Locate the cell with the specified text and output its [x, y] center coordinate. 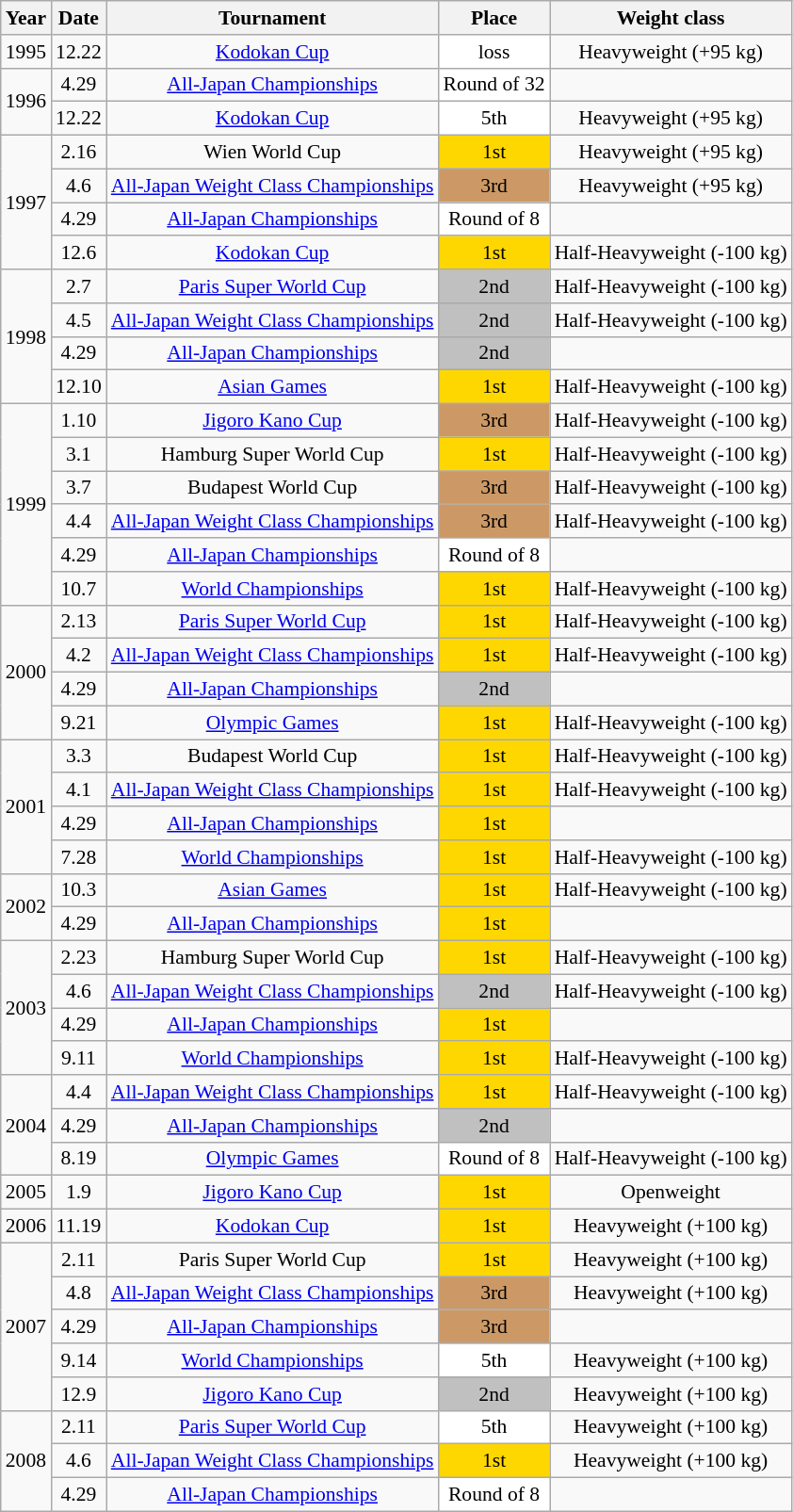
1.9 [79, 1193]
loss [494, 52]
8.19 [79, 1159]
1995 [26, 52]
2.13 [79, 622]
2008 [26, 1460]
Openweight [671, 1193]
9.14 [79, 1360]
2000 [26, 672]
10.3 [79, 890]
3.3 [79, 756]
2003 [26, 1008]
2001 [26, 806]
Tournament [273, 18]
2006 [26, 1227]
2002 [26, 906]
1998 [26, 336]
3.7 [79, 488]
1.10 [79, 421]
4.1 [79, 790]
4.8 [79, 1293]
2004 [26, 1125]
9.21 [79, 723]
12.10 [79, 387]
3.1 [79, 454]
1996 [26, 102]
Date [79, 18]
9.11 [79, 1059]
10.7 [79, 589]
1997 [26, 203]
11.19 [79, 1227]
12.6 [79, 253]
2.16 [79, 153]
1999 [26, 505]
12.9 [79, 1394]
Year [26, 18]
Wien World Cup [273, 153]
2.7 [79, 286]
4.2 [79, 656]
Place [494, 18]
4.5 [79, 320]
Weight class [671, 18]
Round of 32 [494, 85]
2007 [26, 1326]
7.28 [79, 857]
2.23 [79, 958]
2005 [26, 1193]
